Extract the (x, y) coordinate from the center of the cell holding the provided text.  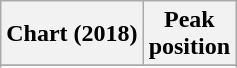
Chart (2018) (72, 34)
Peak position (189, 34)
